Capture the cell that displays the provided text and extract its [X, Y] central coordinate. 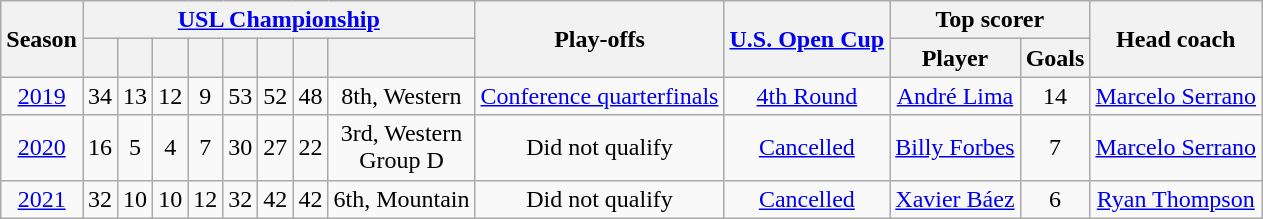
2019 [42, 96]
2020 [42, 148]
8th, Western [402, 96]
9 [206, 96]
Head coach [1176, 39]
6th, Mountain [402, 199]
Play-offs [600, 39]
14 [1055, 96]
6 [1055, 199]
Goals [1055, 58]
Conference quarterfinals [600, 96]
Billy Forbes [955, 148]
Season [42, 39]
2021 [42, 199]
3rd, WesternGroup D [402, 148]
Top scorer [990, 20]
53 [240, 96]
André Lima [955, 96]
34 [100, 96]
USL Championship [278, 20]
22 [310, 148]
5 [136, 148]
16 [100, 148]
48 [310, 96]
4 [170, 148]
13 [136, 96]
Xavier Báez [955, 199]
27 [276, 148]
U.S. Open Cup [807, 39]
52 [276, 96]
Ryan Thompson [1176, 199]
Player [955, 58]
30 [240, 148]
4th Round [807, 96]
